Provide the [x, y] coordinate of the cell's center where the given text is located.  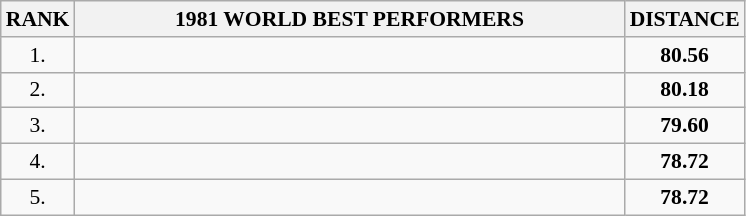
80.18 [685, 90]
3. [38, 126]
1981 WORLD BEST PERFORMERS [349, 19]
5. [38, 197]
DISTANCE [685, 19]
1. [38, 55]
80.56 [685, 55]
2. [38, 90]
4. [38, 162]
79.60 [685, 126]
RANK [38, 19]
